Search for the cell housing the specified text and yield its (X, Y) center coordinate. 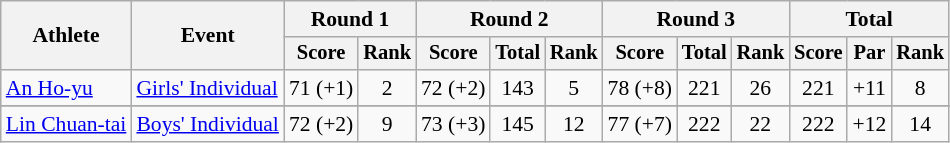
Girls' Individual (208, 88)
8 (920, 88)
12 (574, 124)
+11 (869, 88)
An Ho-yu (66, 88)
Par (869, 54)
Round 1 (350, 19)
26 (761, 88)
22 (761, 124)
2 (387, 88)
Round 3 (696, 19)
5 (574, 88)
145 (518, 124)
+12 (869, 124)
77 (+7) (640, 124)
Round 2 (510, 19)
Event (208, 36)
78 (+8) (640, 88)
Lin Chuan-tai (66, 124)
14 (920, 124)
Athlete (66, 36)
Boys' Individual (208, 124)
143 (518, 88)
9 (387, 124)
73 (+3) (453, 124)
71 (+1) (321, 88)
